Determine the [X, Y] coordinate at the center of the cell enclosing the given text.  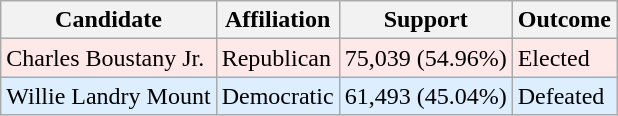
Willie Landry Mount [108, 96]
Candidate [108, 20]
Charles Boustany Jr. [108, 58]
Elected [564, 58]
75,039 (54.96%) [426, 58]
Affiliation [278, 20]
Defeated [564, 96]
61,493 (45.04%) [426, 96]
Support [426, 20]
Republican [278, 58]
Outcome [564, 20]
Democratic [278, 96]
